Determine the (X, Y) coordinate at the center of the cell enclosing the given text.  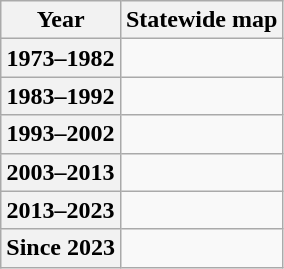
2013–2023 (61, 210)
1983–1992 (61, 96)
Year (61, 20)
Statewide map (201, 20)
Since 2023 (61, 248)
1973–1982 (61, 58)
2003–2013 (61, 172)
1993–2002 (61, 134)
